Identify which cell holds the provided text, then report its [X, Y] central coordinate. 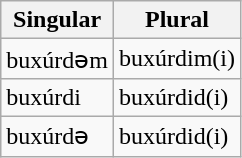
buxúrdim(i) [176, 59]
buxúrdəm [58, 59]
Plural [176, 20]
buxúrdə [58, 136]
buxúrdi [58, 97]
Singular [58, 20]
